Capture the cell that displays the provided text and extract its (X, Y) central coordinate. 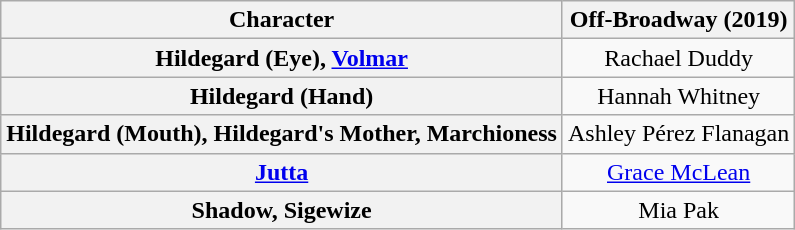
Hildegard (Hand) (282, 96)
Off-Broadway (2019) (678, 20)
Jutta (282, 172)
Hildegard (Mouth), Hildegard's Mother, Marchioness (282, 134)
Character (282, 20)
Hannah Whitney (678, 96)
Shadow, Sigewize (282, 210)
Rachael Duddy (678, 58)
Grace McLean (678, 172)
Hildegard (Eye), Volmar (282, 58)
Mia Pak (678, 210)
Ashley Pérez Flanagan (678, 134)
